Output the [X, Y] coordinate of the center of the cell containing the given text.  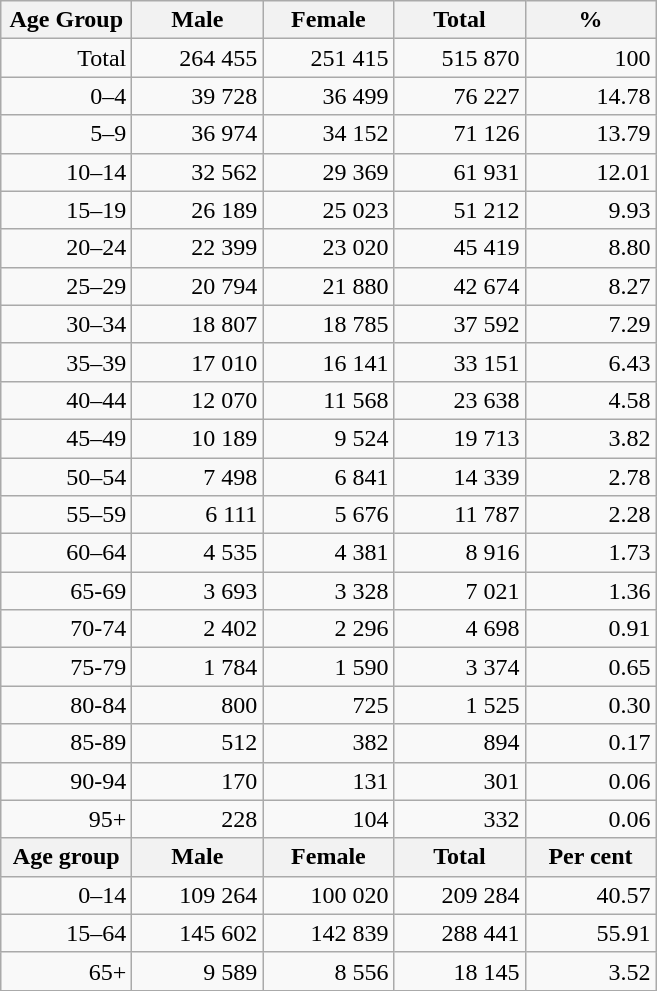
22 399 [198, 248]
4 381 [328, 553]
85-89 [66, 743]
15–64 [66, 933]
1.73 [590, 553]
35–39 [66, 362]
228 [198, 819]
2.28 [590, 515]
90-94 [66, 781]
95+ [66, 819]
65-69 [66, 591]
11 568 [328, 400]
45–49 [66, 438]
32 562 [198, 172]
9 524 [328, 438]
800 [198, 705]
25 023 [328, 210]
17 010 [198, 362]
109 264 [198, 895]
65+ [66, 971]
23 020 [328, 248]
288 441 [460, 933]
Age Group [66, 20]
0–14 [66, 895]
18 785 [328, 324]
15–19 [66, 210]
18 145 [460, 971]
42 674 [460, 286]
170 [198, 781]
34 152 [328, 134]
4 698 [460, 629]
2 296 [328, 629]
0.65 [590, 667]
7 498 [198, 477]
0.91 [590, 629]
76 227 [460, 96]
10–14 [66, 172]
21 880 [328, 286]
50–54 [66, 477]
142 839 [328, 933]
6 111 [198, 515]
0.17 [590, 743]
100 020 [328, 895]
71 126 [460, 134]
9 589 [198, 971]
61 931 [460, 172]
8.80 [590, 248]
301 [460, 781]
40–44 [66, 400]
23 638 [460, 400]
100 [590, 58]
131 [328, 781]
1 784 [198, 667]
75-79 [66, 667]
3.52 [590, 971]
0–4 [66, 96]
Age group [66, 857]
37 592 [460, 324]
2 402 [198, 629]
20–24 [66, 248]
% [590, 20]
55–59 [66, 515]
5–9 [66, 134]
3 328 [328, 591]
14 339 [460, 477]
725 [328, 705]
36 499 [328, 96]
512 [198, 743]
70-74 [66, 629]
1 590 [328, 667]
4 535 [198, 553]
264 455 [198, 58]
0.30 [590, 705]
5 676 [328, 515]
1 525 [460, 705]
12.01 [590, 172]
104 [328, 819]
7 021 [460, 591]
Per cent [590, 857]
12 070 [198, 400]
39 728 [198, 96]
251 415 [328, 58]
9.93 [590, 210]
40.57 [590, 895]
29 369 [328, 172]
51 212 [460, 210]
3 374 [460, 667]
13.79 [590, 134]
18 807 [198, 324]
1.36 [590, 591]
45 419 [460, 248]
19 713 [460, 438]
25–29 [66, 286]
33 151 [460, 362]
3 693 [198, 591]
11 787 [460, 515]
60–64 [66, 553]
894 [460, 743]
4.58 [590, 400]
8 916 [460, 553]
145 602 [198, 933]
14.78 [590, 96]
209 284 [460, 895]
16 141 [328, 362]
515 870 [460, 58]
20 794 [198, 286]
36 974 [198, 134]
382 [328, 743]
8.27 [590, 286]
10 189 [198, 438]
30–34 [66, 324]
332 [460, 819]
6.43 [590, 362]
8 556 [328, 971]
26 189 [198, 210]
6 841 [328, 477]
55.91 [590, 933]
7.29 [590, 324]
2.78 [590, 477]
3.82 [590, 438]
80-84 [66, 705]
